Provide the [x, y] coordinate of the cell's center where the given text is located.  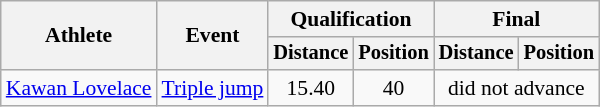
40 [393, 88]
Athlete [79, 36]
did not advance [516, 88]
15.40 [310, 88]
Qualification [350, 19]
Event [213, 36]
Triple jump [213, 88]
Kawan Lovelace [79, 88]
Final [516, 19]
